Extract the (X, Y) coordinate from the center of the cell holding the provided text.  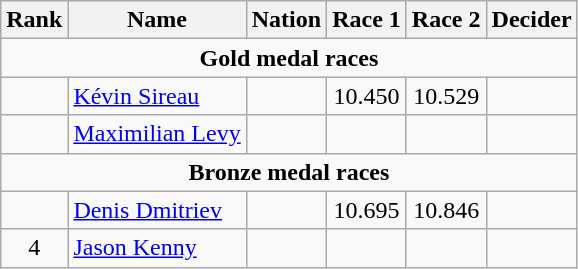
Nation (286, 20)
10.695 (367, 210)
Denis Dmitriev (157, 210)
Name (157, 20)
10.846 (446, 210)
10.529 (446, 96)
Race 1 (367, 20)
10.450 (367, 96)
Rank (34, 20)
Gold medal races (289, 58)
4 (34, 248)
Kévin Sireau (157, 96)
Maximilian Levy (157, 134)
Jason Kenny (157, 248)
Race 2 (446, 20)
Bronze medal races (289, 172)
Decider (532, 20)
